For the text-containing cell, return its midpoint in [x, y] coordinate format. 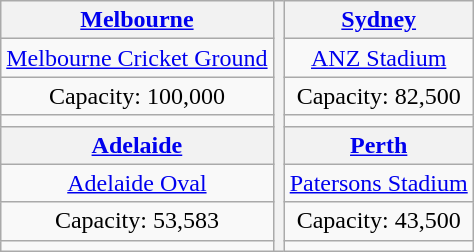
Capacity: 53,583 [137, 221]
Capacity: 43,500 [378, 221]
Adelaide Oval [137, 183]
Adelaide [137, 145]
Sydney [378, 20]
ANZ Stadium [378, 58]
Melbourne Cricket Ground [137, 58]
Patersons Stadium [378, 183]
Capacity: 82,500 [378, 96]
Capacity: 100,000 [137, 96]
Perth [378, 145]
Melbourne [137, 20]
